Find where the given text appears and provide that cell's center as (X, Y) coordinate. 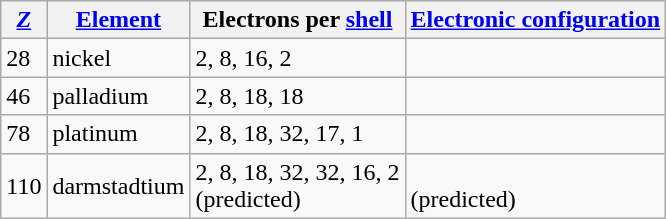
2, 8, 18, 32, 17, 1 (298, 134)
2, 8, 16, 2 (298, 58)
110 (24, 186)
palladium (118, 96)
46 (24, 96)
darmstadtium (118, 186)
28 (24, 58)
Z (24, 20)
78 (24, 134)
platinum (118, 134)
Electrons per shell (298, 20)
2, 8, 18, 18 (298, 96)
2, 8, 18, 32, 32, 16, 2(predicted) (298, 186)
Element (118, 20)
nickel (118, 58)
Electronic configuration (536, 20)
(predicted) (536, 186)
